For the text-containing cell, return its midpoint in [X, Y] coordinate format. 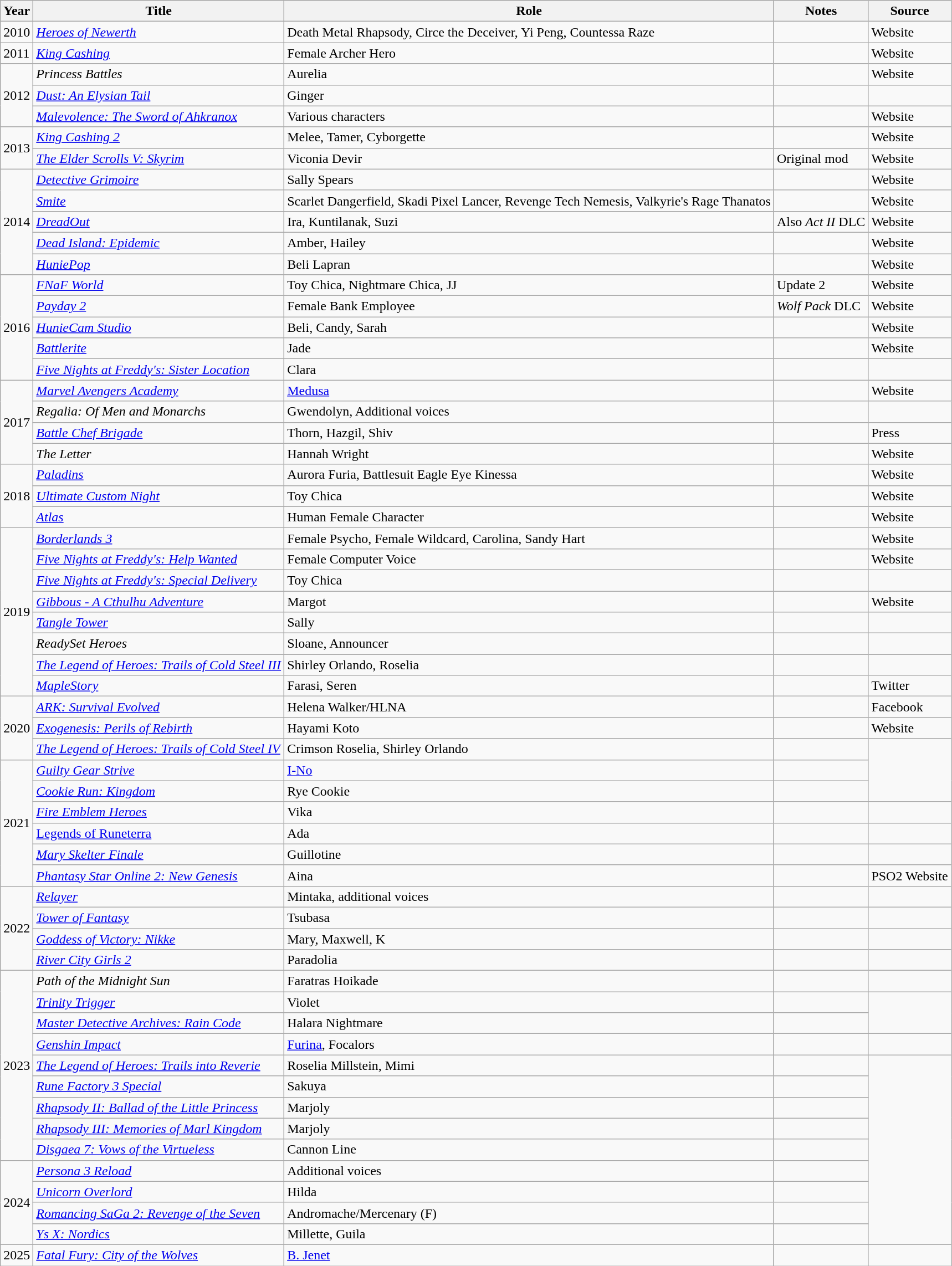
Crimson Roselia, Shirley Orlando [529, 749]
Path of the Midnight Sun [158, 981]
PSO2 Website [910, 875]
King Cashing [158, 53]
Detective Grimoire [158, 180]
Malevolence: The Sword of Ahkranox [158, 116]
Scarlet Dangerfield, Skadi Pixel Lancer, Revenge Tech Nemesis, Valkyrie's Rage Thanatos [529, 201]
Roselia Millstein, Mimi [529, 1065]
ReadySet Heroes [158, 644]
Paladins [158, 475]
2025 [17, 1255]
Viconia Devir [529, 158]
2023 [17, 1066]
Mintaka, additional voices [529, 896]
Five Nights at Freddy's: Sister Location [158, 370]
Guilty Gear Strive [158, 770]
Facebook [910, 707]
Twitter [910, 686]
Heroes of Newerth [158, 32]
Original mod [821, 158]
Halara Nightmare [529, 1023]
2019 [17, 612]
Smite [158, 201]
MapleStory [158, 686]
Genshin Impact [158, 1044]
Source [910, 11]
Regalia: Of Men and Monarchs [158, 412]
ARK: Survival Evolved [158, 707]
DreadOut [158, 222]
Female Computer Voice [529, 559]
Relayer [158, 896]
Sakuya [529, 1086]
Dust: An Elysian Tail [158, 95]
Gwendolyn, Additional voices [529, 412]
Phantasy Star Online 2: New Genesis [158, 875]
Five Nights at Freddy's: Help Wanted [158, 559]
Atlas [158, 517]
Faratras Hoikade [529, 981]
The Legend of Heroes: Trails into Reverie [158, 1065]
Margot [529, 601]
Press [910, 433]
Hayami Koto [529, 728]
Exogenesis: Perils of Rebirth [158, 728]
Persona 3 Reload [158, 1171]
Human Female Character [529, 517]
2013 [17, 148]
Shirley Orlando, Roselia [529, 665]
Thorn, Hazgil, Shiv [529, 433]
Ira, Kuntilanak, Suzi [529, 222]
Beli, Candy, Sarah [529, 327]
Female Psycho, Female Wildcard, Carolina, Sandy Hart [529, 538]
The Legend of Heroes: Trails of Cold Steel IV [158, 749]
Also Act II DLC [821, 222]
Legends of Runeterra [158, 833]
Sally Spears [529, 180]
FNaF World [158, 285]
The Legend of Heroes: Trails of Cold Steel III [158, 665]
Update 2 [821, 285]
King Cashing 2 [158, 137]
B. Jenet [529, 1255]
Beli Lapran [529, 264]
Mary, Maxwell, K [529, 939]
Romancing SaGa 2: Revenge of the Seven [158, 1213]
Guillotine [529, 854]
Fatal Fury: City of the Wolves [158, 1255]
Melee, Tamer, Cyborgette [529, 137]
Ultimate Custom Night [158, 496]
2016 [17, 327]
Ginger [529, 95]
Battle Chef Brigade [158, 433]
HunieCam Studio [158, 327]
Aina [529, 875]
Year [17, 11]
River City Girls 2 [158, 960]
Tangle Tower [158, 623]
Additional voices [529, 1171]
Unicorn Overlord [158, 1192]
Fire Emblem Heroes [158, 812]
Millette, Guila [529, 1234]
Various characters [529, 116]
2018 [17, 496]
2011 [17, 53]
Rye Cookie [529, 791]
Rhapsody II: Ballad of the Little Princess [158, 1108]
Borderlands 3 [158, 538]
2021 [17, 823]
Female Bank Employee [529, 306]
Furina, Focalors [529, 1044]
Princess Battles [158, 74]
Title [158, 11]
2012 [17, 95]
Violet [529, 1002]
2010 [17, 32]
2022 [17, 928]
2024 [17, 1202]
Cannon Line [529, 1150]
Aurora Furia, Battlesuit Eagle Eye Kinessa [529, 475]
2020 [17, 728]
The Elder Scrolls V: Skyrim [158, 158]
Payday 2 [158, 306]
HuniePop [158, 264]
Battlerite [158, 348]
Sally [529, 623]
Dead Island: Epidemic [158, 243]
Sloane, Announcer [529, 644]
Notes [821, 11]
Vika [529, 812]
Goddess of Victory: Nikke [158, 939]
Cookie Run: Kingdom [158, 791]
Jade [529, 348]
Master Detective Archives: Rain Code [158, 1023]
Role [529, 11]
Helena Walker/HLNA [529, 707]
Ada [529, 833]
Paradolia [529, 960]
Death Metal Rhapsody, Circe the Deceiver, Yi Peng, Countessa Raze [529, 32]
Rune Factory 3 Special [158, 1086]
Marvel Avengers Academy [158, 391]
Farasi, Seren [529, 686]
Tsubasa [529, 918]
Disgaea 7: Vows of the Virtueless [158, 1150]
2014 [17, 222]
Gibbous - A Cthulhu Adventure [158, 601]
Aurelia [529, 74]
I-No [529, 770]
Amber, Hailey [529, 243]
Rhapsody III: Memories of Marl Kingdom [158, 1129]
The Letter [158, 454]
Hilda [529, 1192]
2017 [17, 422]
Mary Skelter Finale [158, 854]
Clara [529, 370]
Five Nights at Freddy's: Special Delivery [158, 580]
Tower of Fantasy [158, 918]
Female Archer Hero [529, 53]
Ys X: Nordics [158, 1234]
Toy Chica, Nightmare Chica, JJ [529, 285]
Andromache/Mercenary (F) [529, 1213]
Medusa [529, 391]
Trinity Trigger [158, 1002]
Wolf Pack DLC [821, 306]
Hannah Wright [529, 454]
